Provide the (X, Y) coordinate of the cell's center where the given text is located.  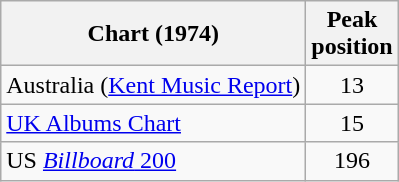
196 (352, 161)
13 (352, 85)
15 (352, 123)
US Billboard 200 (154, 161)
Peakposition (352, 34)
Chart (1974) (154, 34)
Australia (Kent Music Report) (154, 85)
UK Albums Chart (154, 123)
